Provide the (x, y) coordinate of the cell's center where the given text is located.  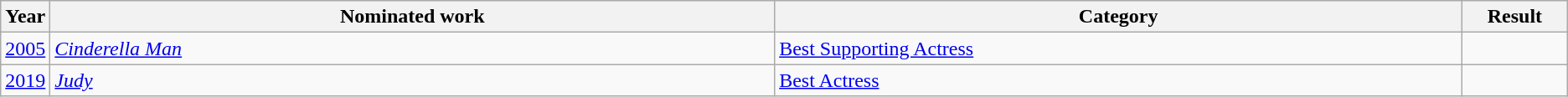
Nominated work (412, 17)
2005 (25, 48)
Year (25, 17)
Result (1515, 17)
Cinderella Man (412, 48)
Best Supporting Actress (1119, 48)
2019 (25, 80)
Judy (412, 80)
Category (1119, 17)
Best Actress (1119, 80)
